Pinpoint the cell where the given text exists, returning its [X, Y] midpoint coordinate. 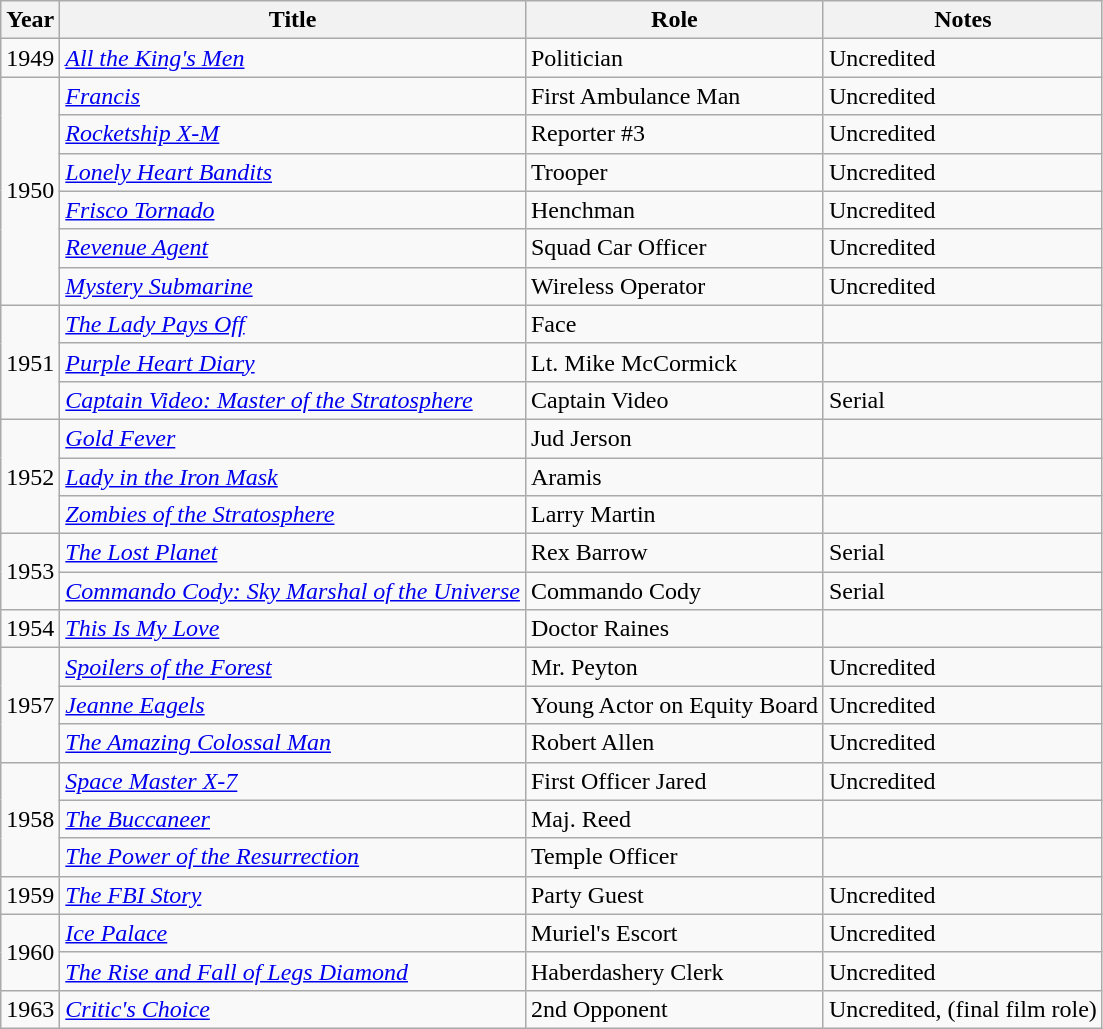
Role [674, 20]
1950 [30, 191]
Muriel's Escort [674, 933]
Spoilers of the Forest [293, 667]
Ice Palace [293, 933]
Young Actor on Equity Board [674, 705]
First Officer Jared [674, 781]
Jeanne Eagels [293, 705]
Gold Fever [293, 438]
Title [293, 20]
Doctor Raines [674, 629]
Uncredited, (final film role) [962, 1009]
Frisco Tornado [293, 210]
1959 [30, 895]
2nd Opponent [674, 1009]
Aramis [674, 477]
Jud Jerson [674, 438]
1958 [30, 819]
The Power of the Resurrection [293, 857]
Reporter #3 [674, 134]
Rocketship X-M [293, 134]
Notes [962, 20]
Commando Cody [674, 591]
Zombies of the Stratosphere [293, 515]
Rex Barrow [674, 553]
The FBI Story [293, 895]
Temple Officer [674, 857]
Squad Car Officer [674, 248]
All the King's Men [293, 58]
Lt. Mike McCormick [674, 362]
The Buccaneer [293, 819]
Politician [674, 58]
Lady in the Iron Mask [293, 477]
This Is My Love [293, 629]
Revenue Agent [293, 248]
Purple Heart Diary [293, 362]
Space Master X-7 [293, 781]
The Lady Pays Off [293, 324]
1951 [30, 362]
The Lost Planet [293, 553]
Trooper [674, 172]
The Amazing Colossal Man [293, 743]
1963 [30, 1009]
Critic's Choice [293, 1009]
Lonely Heart Bandits [293, 172]
Captain Video: Master of the Stratosphere [293, 400]
Captain Video [674, 400]
Mr. Peyton [674, 667]
Henchman [674, 210]
Haberdashery Clerk [674, 971]
The Rise and Fall of Legs Diamond [293, 971]
1957 [30, 705]
Francis [293, 96]
1960 [30, 952]
Larry Martin [674, 515]
Commando Cody: Sky Marshal of the Universe [293, 591]
Face [674, 324]
1953 [30, 572]
Wireless Operator [674, 286]
First Ambulance Man [674, 96]
Year [30, 20]
1954 [30, 629]
1952 [30, 476]
Party Guest [674, 895]
Maj. Reed [674, 819]
1949 [30, 58]
Mystery Submarine [293, 286]
Robert Allen [674, 743]
